Pinpoint the cell where the given text exists, returning its [X, Y] midpoint coordinate. 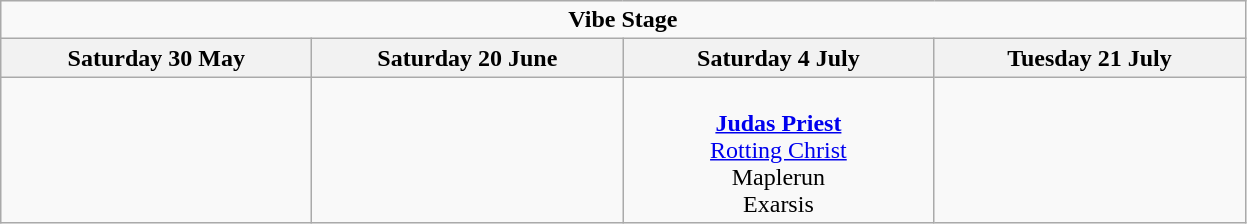
Saturday 30 May [156, 58]
Tuesday 21 July [1090, 58]
Judas Priest Rotting Christ Maplerun Exarsis [778, 150]
Saturday 20 June [468, 58]
Vibe Stage [623, 20]
Saturday 4 July [778, 58]
